Detect which cell encompasses the target text, then output its [x, y] center coordinate. 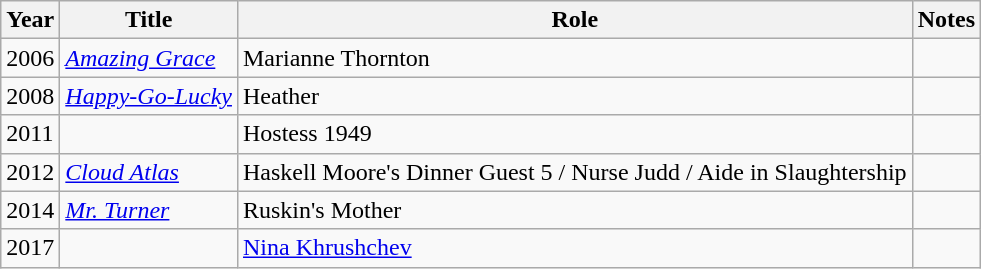
Notes [946, 20]
Haskell Moore's Dinner Guest 5 / Nurse Judd / Aide in Slaughtership [574, 172]
Title [149, 20]
Role [574, 20]
Mr. Turner [149, 210]
Hostess 1949 [574, 134]
2006 [30, 58]
2012 [30, 172]
Ruskin's Mother [574, 210]
Nina Khrushchev [574, 248]
Amazing Grace [149, 58]
2008 [30, 96]
2011 [30, 134]
Marianne Thornton [574, 58]
Year [30, 20]
Cloud Atlas [149, 172]
2017 [30, 248]
Happy-Go-Lucky [149, 96]
2014 [30, 210]
Heather [574, 96]
